Determine the [x, y] coordinate at the center of the cell enclosing the given text.  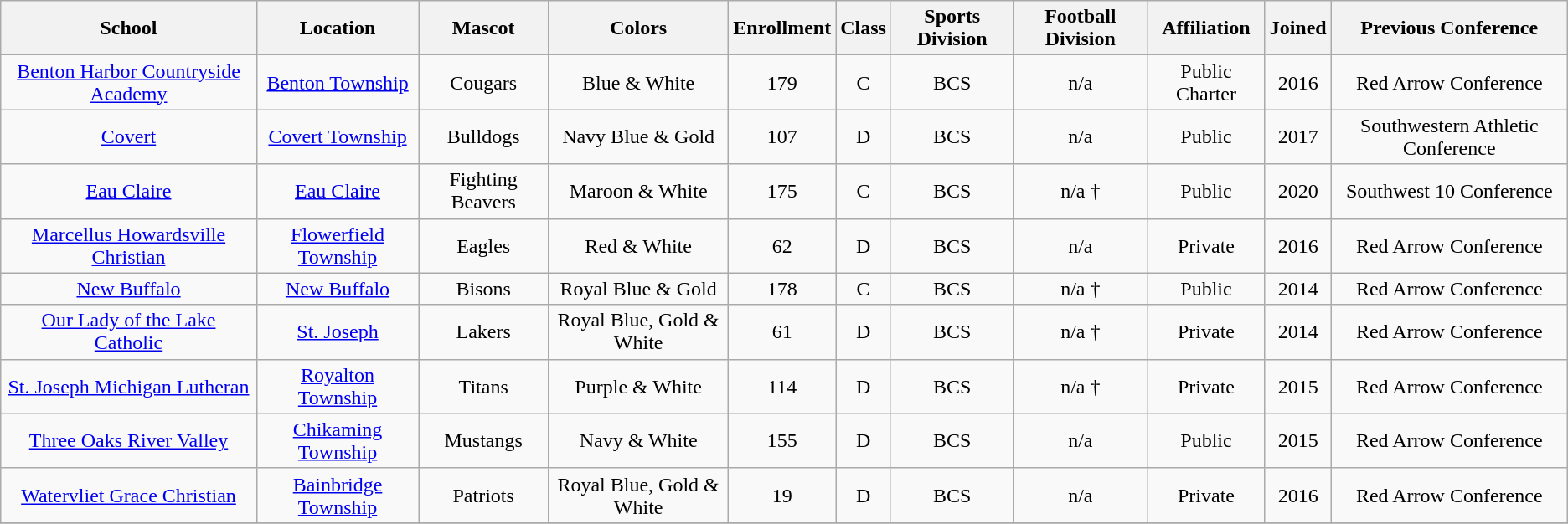
Navy Blue & Gold [638, 137]
Flowerfield Township [338, 246]
Bainbridge Township [338, 496]
Cougars [484, 82]
Our Lady of the Lake Catholic [129, 331]
Lakers [484, 331]
Covert [129, 137]
Watervliet Grace Christian [129, 496]
Mascot [484, 28]
Chikaming Township [338, 440]
Sports Division [952, 28]
Navy & White [638, 440]
155 [782, 440]
Titans [484, 387]
Maroon & White [638, 191]
Purple & White [638, 387]
Southwest 10 Conference [1449, 191]
Mustangs [484, 440]
62 [782, 246]
107 [782, 137]
114 [782, 387]
Red & White [638, 246]
61 [782, 331]
2020 [1298, 191]
2017 [1298, 137]
178 [782, 289]
Royal Blue & Gold [638, 289]
Colors [638, 28]
Affiliation [1206, 28]
Patriots [484, 496]
Enrollment [782, 28]
Fighting Beavers [484, 191]
Eagles [484, 246]
Benton Township [338, 82]
St. Joseph [338, 331]
Joined [1298, 28]
Class [864, 28]
Football Division [1081, 28]
Bulldogs [484, 137]
19 [782, 496]
Blue & White [638, 82]
St. Joseph Michigan Lutheran [129, 387]
Previous Conference [1449, 28]
Marcellus Howardsville Christian [129, 246]
Royalton Township [338, 387]
Covert Township [338, 137]
Location [338, 28]
Benton Harbor Countryside Academy [129, 82]
Southwestern Athletic Conference [1449, 137]
Three Oaks River Valley [129, 440]
Public Charter [1206, 82]
179 [782, 82]
School [129, 28]
175 [782, 191]
Bisons [484, 289]
